Output the [x, y] coordinate of the center of the cell containing the given text.  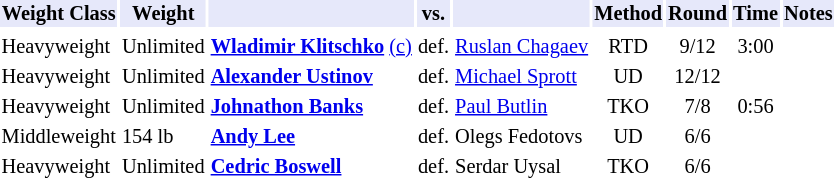
9/12 [698, 46]
Ruslan Chagaev [522, 46]
Time [756, 14]
Weight Class [58, 14]
6/6 [698, 136]
154 lb [163, 136]
Johnathon Banks [311, 106]
Paul Butlin [522, 106]
3:00 [756, 46]
Alexander Ustinov [311, 76]
0:56 [756, 106]
TKO [628, 106]
Round [698, 14]
RTD [628, 46]
vs. [433, 14]
Wladimir Klitschko (c) [311, 46]
Olegs Fedotovs [522, 136]
Michael Sprott [522, 76]
12/12 [698, 76]
Middleweight [58, 136]
Andy Lee [311, 136]
Method [628, 14]
Weight [163, 14]
7/8 [698, 106]
